Search for the cell housing the specified text and yield its (X, Y) center coordinate. 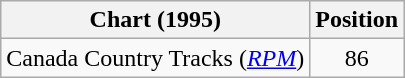
Canada Country Tracks (RPM) (156, 58)
Chart (1995) (156, 20)
Position (357, 20)
86 (357, 58)
